Output the (X, Y) coordinate of the center of the cell containing the given text.  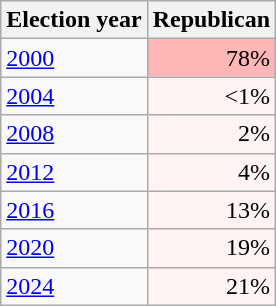
Republican (211, 20)
2024 (74, 286)
21% (211, 286)
2% (211, 134)
2020 (74, 248)
<1% (211, 96)
Election year (74, 20)
2000 (74, 58)
19% (211, 248)
2004 (74, 96)
2012 (74, 172)
2008 (74, 134)
4% (211, 172)
13% (211, 210)
78% (211, 58)
2016 (74, 210)
